Find where the given text appears and provide that cell's center as [X, Y] coordinate. 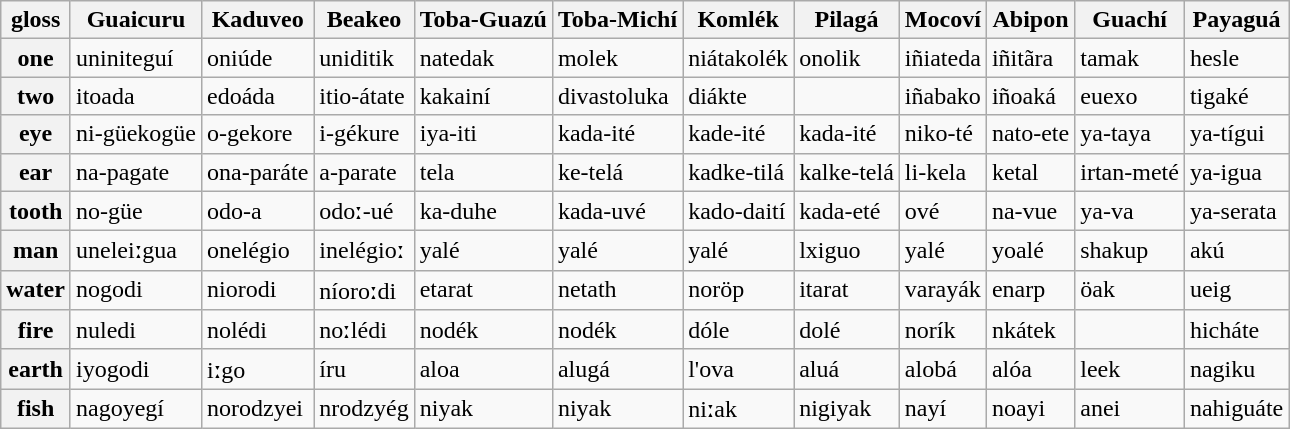
anei [1130, 409]
ya-serata [1236, 211]
iyogodi [136, 369]
na-vue [1030, 211]
a-parate [364, 172]
natedak [483, 58]
hesle [1236, 58]
netath [617, 290]
varayák [942, 290]
irtan-meté [1130, 172]
dolé [847, 330]
noːlédi [364, 330]
dóle [738, 330]
shakup [1130, 251]
gloss [36, 20]
Abipon [1030, 20]
iːgo [257, 369]
kadke-tilá [738, 172]
l'ova [738, 369]
nayí [942, 409]
euexo [1130, 96]
nahiguáte [1236, 409]
itoada [136, 96]
nkátek [1030, 330]
ueig [1236, 290]
Toba-Michí [617, 20]
niátakolék [738, 58]
nagoyegí [136, 409]
uneleiːgua [136, 251]
itio-átate [364, 96]
li-kela [942, 172]
kakainí [483, 96]
tooth [36, 211]
i-gékure [364, 134]
fish [36, 409]
ka-duhe [483, 211]
hicháte [1236, 330]
níoroːdi [364, 290]
niorodi [257, 290]
diákte [738, 96]
inelégioː [364, 251]
onelégio [257, 251]
earth [36, 369]
ona-paráte [257, 172]
alobá [942, 369]
kado-daití [738, 211]
eye [36, 134]
Mocoví [942, 20]
íru [364, 369]
akú [1236, 251]
Komlék [738, 20]
tigaké [1236, 96]
odo-a [257, 211]
noayi [1030, 409]
Guaicuru [136, 20]
oniúde [257, 58]
nuledi [136, 330]
öak [1130, 290]
uniniteguí [136, 58]
kada-eté [847, 211]
water [36, 290]
nolédi [257, 330]
iya-iti [483, 134]
niko-té [942, 134]
ya-va [1130, 211]
two [36, 96]
molek [617, 58]
onolik [847, 58]
iñiateda [942, 58]
itarat [847, 290]
man [36, 251]
norodzyei [257, 409]
alóa [1030, 369]
Payaguá [1236, 20]
edoáda [257, 96]
nrodzyég [364, 409]
ke-telá [617, 172]
ya-taya [1130, 134]
iñitãra [1030, 58]
Kaduveo [257, 20]
Guachí [1130, 20]
Beakeo [364, 20]
ya-tígui [1236, 134]
no-güe [136, 211]
o-gekore [257, 134]
tamak [1130, 58]
kada-uvé [617, 211]
Toba-Guazú [483, 20]
alugá [617, 369]
niːak [738, 409]
ketal [1030, 172]
iñoaká [1030, 96]
etarat [483, 290]
odoː-ué [364, 211]
norík [942, 330]
na-pagate [136, 172]
kade-ité [738, 134]
iñabako [942, 96]
yoalé [1030, 251]
nogodi [136, 290]
nato-ete [1030, 134]
fire [36, 330]
uniditik [364, 58]
ya-igua [1236, 172]
tela [483, 172]
lxiguo [847, 251]
aluá [847, 369]
ni-güekogüe [136, 134]
kalke-telá [847, 172]
noröp [738, 290]
Pilagá [847, 20]
nigiyak [847, 409]
divastoluka [617, 96]
nagiku [1236, 369]
ear [36, 172]
enarp [1030, 290]
one [36, 58]
ové [942, 211]
aloa [483, 369]
leek [1130, 369]
